For the text-containing cell, return its midpoint in [x, y] coordinate format. 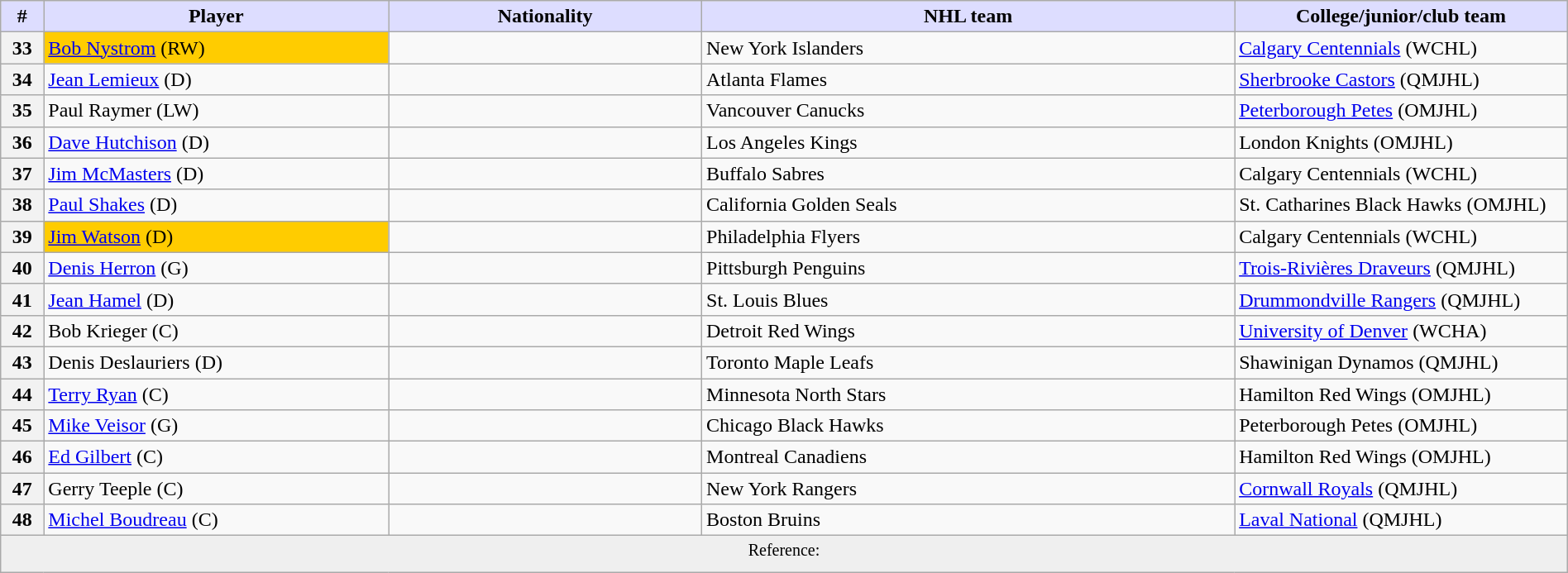
Detroit Red Wings [968, 331]
Atlanta Flames [968, 79]
48 [22, 520]
34 [22, 79]
Jim McMasters (D) [217, 174]
47 [22, 489]
Los Angeles Kings [968, 142]
39 [22, 236]
Jean Hamel (D) [217, 299]
35 [22, 111]
45 [22, 426]
33 [22, 48]
Ed Gilbert (C) [217, 457]
36 [22, 142]
41 [22, 299]
St. Catharines Black Hawks (OMJHL) [1401, 205]
California Golden Seals [968, 205]
Dave Hutchison (D) [217, 142]
Shawinigan Dynamos (QMJHL) [1401, 362]
College/junior/club team [1401, 17]
Player [217, 17]
Laval National (QMJHL) [1401, 520]
Minnesota North Stars [968, 394]
Buffalo Sabres [968, 174]
New York Islanders [968, 48]
Toronto Maple Leafs [968, 362]
Paul Shakes (D) [217, 205]
Terry Ryan (C) [217, 394]
Boston Bruins [968, 520]
Bob Nystrom (RW) [217, 48]
Drummondville Rangers (QMJHL) [1401, 299]
NHL team [968, 17]
New York Rangers [968, 489]
Jean Lemieux (D) [217, 79]
Philadelphia Flyers [968, 236]
University of Denver (WCHA) [1401, 331]
Denis Deslauriers (D) [217, 362]
Michel Boudreau (C) [217, 520]
Mike Veisor (G) [217, 426]
46 [22, 457]
Cornwall Royals (QMJHL) [1401, 489]
42 [22, 331]
Reference: [784, 554]
37 [22, 174]
Chicago Black Hawks [968, 426]
Montreal Canadiens [968, 457]
Jim Watson (D) [217, 236]
Nationality [546, 17]
# [22, 17]
40 [22, 268]
44 [22, 394]
Gerry Teeple (C) [217, 489]
Pittsburgh Penguins [968, 268]
Denis Herron (G) [217, 268]
London Knights (OMJHL) [1401, 142]
Sherbrooke Castors (QMJHL) [1401, 79]
St. Louis Blues [968, 299]
Trois-Rivières Draveurs (QMJHL) [1401, 268]
Paul Raymer (LW) [217, 111]
38 [22, 205]
Vancouver Canucks [968, 111]
Bob Krieger (C) [217, 331]
43 [22, 362]
